Return the (x, y) coordinate for the center point of the cell that contains the specified text.  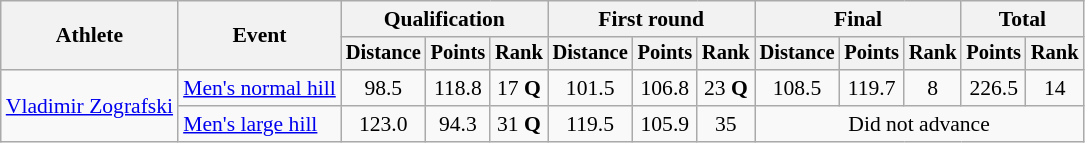
35 (726, 124)
Did not advance (920, 124)
226.5 (993, 88)
Total (1022, 19)
Event (260, 36)
Men's large hill (260, 124)
Athlete (90, 36)
101.5 (590, 88)
14 (1055, 88)
106.8 (665, 88)
Final (858, 19)
123.0 (384, 124)
8 (933, 88)
119.5 (590, 124)
Men's normal hill (260, 88)
94.3 (458, 124)
118.8 (458, 88)
31 Q (519, 124)
First round (652, 19)
17 Q (519, 88)
108.5 (798, 88)
Vladimir Zografski (90, 106)
98.5 (384, 88)
119.7 (871, 88)
Qualification (444, 19)
105.9 (665, 124)
23 Q (726, 88)
